Scan for the cell matching the given text and deliver its [X, Y] coordinate at center. 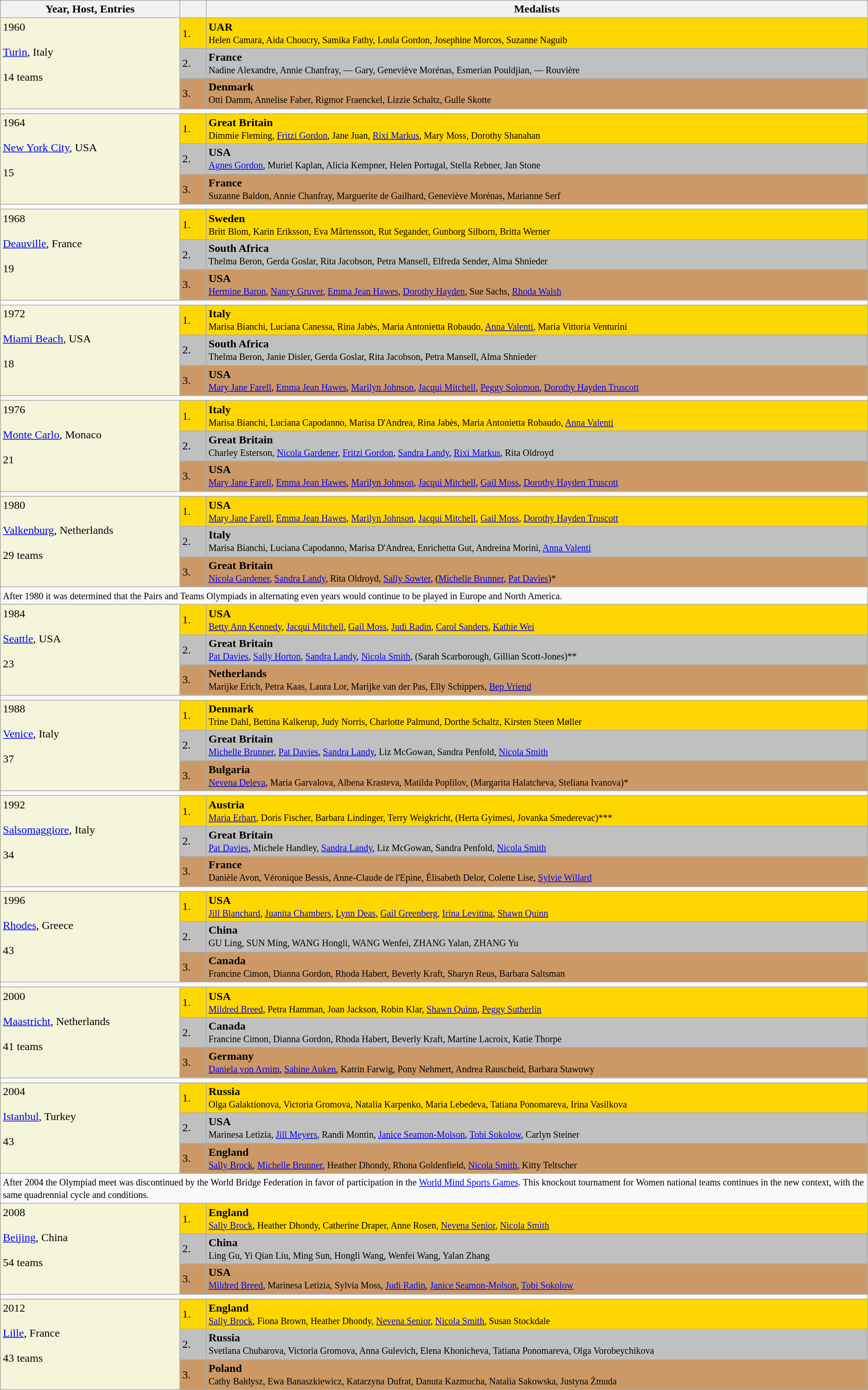
DenmarkTrine Dahl, Bettina Kalkerup, Judy Norris, Charlotte Palmund, Dorthe Schaltz, Kirsten Steen Møller [537, 715]
1972Miami Beach, USA 18 [90, 351]
USAJill Blanchard, Juanita Chambers, Lynn Deas, Gail Greenberg, Irina Levitina, Shawn Quinn [537, 906]
DenmarkOtti Damm, Annelise Faber, Rigmor Fraenckel, Lizzie Schaltz, Gulle Skotte [537, 94]
SwedenBritt Blom, Karin Eriksson, Eva Mårtensson, Rut Segander, Gunborg Silborn, Britta Werner [537, 224]
1968Deauville, France 19 [90, 254]
South AfricaThelma Beron, Janie Disler, Gerda Goslar, Rita Jacobson, Petra Mansell, Alma Shnieder [537, 351]
1976Monte Carlo, Monaco 21 [90, 446]
FranceSuzanne Baldon, Annie Chanfray, Marguerite de Gailhard, Geneviève Morénas, Marianne Serf [537, 189]
USAAgnes Gordon, Muriel Kaplan, Alicia Kempner, Helen Portugal, Stella Rebner, Jan Stone [537, 159]
USAHermine Baron, Nancy Gruver, Emma Jean Hawes, Dorothy Hayden, Sue Sachs, Rhoda Walsh [537, 285]
UARHelen Camara, Aida Choucry, Samika Fathy, Loula Gordon, Josephine Morcos, Suzanne Naguib [537, 33]
GermanyDaniela von Arnim, Sabine Auken, Katrin Farwig, Pony Nehmert, Andrea Rauscheid, Barbara Stawowy [537, 1062]
1992Salsomaggiore, Italy 34 [90, 841]
2004Istanbul, Turkey 43 [90, 1128]
Great BritainNicola Gardener, Sandra Landy, Rita Oldroyd, Sally Sowter, (Michelle Brunner, Pat Davies)* [537, 571]
BulgariaNevena Deleva, Maria Garvalova, Albena Krasteva, Matilda Poplilov, (Margarita Halatcheva, Steliana Ivanova)* [537, 775]
FranceDanièle Avon, Véronique Bessis, Anne-Claude de l'Epine, Élisabeth Delor, Colette Lise, Sylvie Willard [537, 871]
1988Venice, Italy 37 [90, 746]
England Sally Brock, Heather Dhondy, Catherine Draper, Anne Rosen, Nevena Senior, Nicola Smith [537, 1219]
1960Turin, Italy 14 teams [90, 63]
South AfricaThelma Beron, Gerda Goslar, Rita Jacobson, Petra Mansell, Elfreda Sender, Alma Shnieder [537, 254]
USABetty Ann Kennedy, Jacqui Mitchell, Gail Moss, Judi Radin, Carol Sanders, Kathie Wei [537, 620]
2000Maastricht, Netherlands 41 teams [90, 1032]
China Ling Gu, Yi Qian Liu, Ming Sun, Hongli Wang, Wenfei Wang, Yalan Zhang [537, 1249]
USAMarinesa Letizia, Jill Meyers, Randi Montin, Janice Seamon-Molson, Tobi Sokolow, Carlyn Steiner [537, 1128]
1964New York City, USA 15 [90, 159]
2012Lille, France 43 teams [90, 1344]
FranceNadine Alexandre, Annie Chanfray, — Gary, Geneviève Morénas, Esmerian Pouldjian, — Rouvière [537, 63]
Great BritainMichelle Brunner, Pat Davies, Sandra Landy, Liz McGowan, Sandra Penfold, Nicola Smith [537, 746]
USAMildred Breed, Petra Hamman, Joan Jackson, Robin Klar, Shawn Quinn, Peggy Sutherlin [537, 1002]
England Sally Brock, Fiona Brown, Heather Dhondy, Nevena Senior, Nicola Smith, Susan Stockdale [537, 1314]
NetherlandsMarijke Erich, Petra Kaas, Laura Lor, Marijke van der Pas, Elly Schippers, Bep Vriend [537, 680]
Great BritainPat Davies, Michele Handley, Sandra Landy, Liz McGowan, Sandra Penfold, Nicola Smith [537, 841]
Medalists [537, 9]
Russia Svetlana Chubarova, Victoria Gromova, Anna Gulevich, Elena Khonicheva, Tatiana Ponomareva, Olga Vorobeychikova [537, 1344]
Year, Host, Entries [90, 9]
ItalyMarisa Bianchi, Luciana Capodanno, Marisa D'Andrea, Enrichetta Gut, Andreina Morini, Anna Valenti [537, 542]
1996Rhodes, Greece 43 [90, 937]
1984Seattle, USA 23 [90, 649]
USAMary Jane Farell, Emma Jean Hawes, Marilyn Johnson, Jacqui Mitchell, Peggy Solomon, Dorothy Hayden Truscott [537, 380]
Great BritainDimmie Fleming, Fritzi Gordon, Jane Juan, Rixi Markus, Mary Moss, Dorothy Shanahan [537, 129]
AustriaMaria Erhart, Doris Fischer, Barbara Lindinger, Terry Weigkricht, (Herta Gyimesi, Jovanka Smederevac)*** [537, 811]
USA Mildred Breed, Marinesa Letizia, Sylvia Moss, Judi Radin, Janice Seamon-Molson, Tobi Sokolow [537, 1279]
Poland Cathy Bałdysz, Ewa Banaszkiewicz, Katarzyna Dufrat, Danuta Kazmucha, Natalia Sakowska, Justyna Żmuda [537, 1375]
1980Valkenburg, Netherlands 29 teams [90, 542]
RussiaOlga Galaktionova, Victoria Gromova, Natalia Karpenko, Maria Lebedeva, Tatiana Ponomareva, Irina Vasilkova [537, 1098]
CanadaFrancine Cimon, Dianna Gordon, Rhoda Habert, Beverly Kraft, Sharyn Reus, Barbara Saltsman [537, 967]
Great BritainCharley Esterson, Nicola Gardener, Fritzi Gordon, Sandra Landy, Rixi Markus, Rita Oldroyd [537, 446]
ItalyMarisa Bianchi, Luciana Canessa, Rina Jabès, Maria Antonietta Robaudo, Anna Valenti, Maria Vittoria Venturini [537, 320]
After 1980 it was determined that the Pairs and Teams Olympiads in alternating even years would continue to be played in Europe and North America. [434, 596]
CanadaFrancine Cimon, Dianna Gordon, Rhoda Habert, Beverly Kraft, Martine Lacroix, Katie Thorpe [537, 1032]
ItalyMarisa Bianchi, Luciana Capodanno, Marisa D'Andrea, Rina Jabès, Maria Antonietta Robaudo, Anna Valenti [537, 416]
2008Beijing, China 54 teams [90, 1249]
EnglandSally Brock, Michelle Brunner, Heather Dhondy, Rhona Goldenfield, Nicola Smith, Kitty Teltscher [537, 1159]
ChinaGU Ling, SUN Ming, WANG Hongli, WANG Wenfei, ZHANG Yalan, ZHANG Yu [537, 937]
Great BritainPat Davies, Sally Horton, Sandra Landy, Nicola Smith, (Sarah Scarborough, Gillian Scott-Jones)** [537, 649]
